Identify which cell holds the provided text, then report its [X, Y] central coordinate. 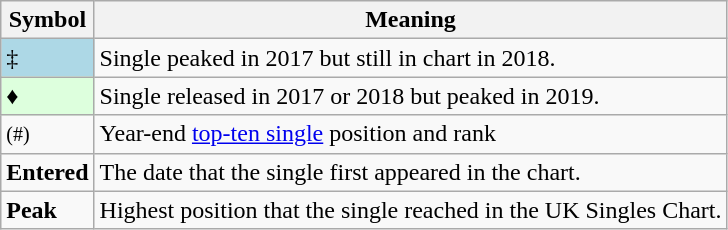
Highest position that the single reached in the UK Singles Chart. [410, 210]
Single peaked in 2017 but still in chart in 2018. [410, 58]
The date that the single first appeared in the chart. [410, 172]
Peak [48, 210]
‡ [48, 58]
Entered [48, 172]
Year-end top-ten single position and rank [410, 134]
Symbol [48, 20]
♦ [48, 96]
Meaning [410, 20]
(#) [48, 134]
Single released in 2017 or 2018 but peaked in 2019. [410, 96]
